Determine the [x, y] coordinate at the center of the cell enclosing the given text.  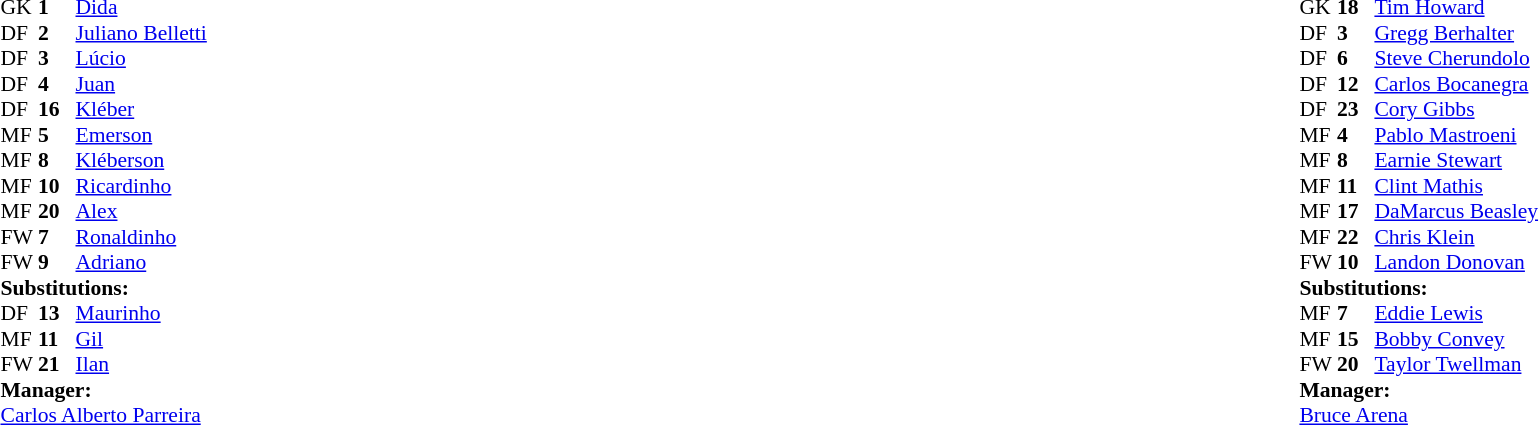
Juliano Belletti [142, 33]
23 [1356, 109]
15 [1356, 339]
12 [1356, 84]
6 [1356, 59]
Lúcio [142, 59]
DaMarcus Beasley [1456, 211]
Ilan [142, 365]
Ronaldinho [142, 237]
Cory Gibbs [1456, 109]
Pablo Mastroeni [1456, 135]
Emerson [142, 135]
Juan [142, 84]
Carlos Bocanegra [1456, 84]
Adriano [142, 263]
5 [57, 135]
Clint Mathis [1456, 186]
16 [57, 109]
Landon Donovan [1456, 263]
Steve Cherundolo [1456, 59]
Ricardinho [142, 186]
Kléberson [142, 161]
Taylor Twellman [1456, 365]
17 [1356, 211]
9 [57, 263]
13 [57, 313]
Gil [142, 339]
Alex [142, 211]
Bobby Convey [1456, 339]
2 [57, 33]
Eddie Lewis [1456, 313]
Gregg Berhalter [1456, 33]
Maurinho [142, 313]
Chris Klein [1456, 237]
Earnie Stewart [1456, 161]
21 [57, 365]
Kléber [142, 109]
22 [1356, 237]
